Detect which cell encompasses the target text, then output its (x, y) center coordinate. 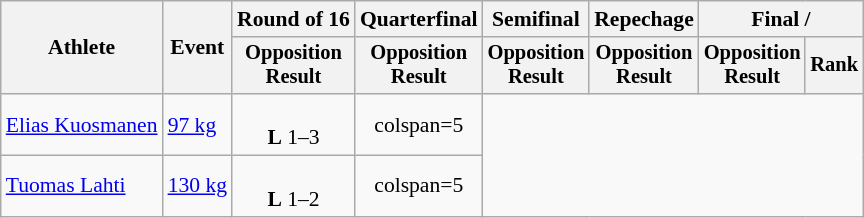
L 1–3 (294, 124)
L 1–2 (294, 186)
Semifinal (536, 19)
Athlete (82, 48)
97 kg (198, 124)
130 kg (198, 186)
Repechage (644, 19)
Rank (834, 66)
Round of 16 (294, 19)
Final / (781, 19)
Quarterfinal (419, 19)
Tuomas Lahti (82, 186)
Elias Kuosmanen (82, 124)
Event (198, 48)
